Scan for the cell matching the given text and deliver its (x, y) coordinate at center. 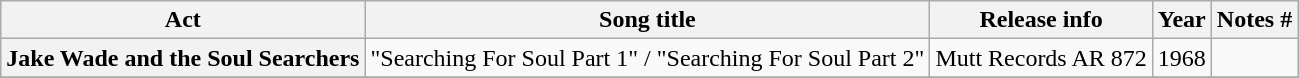
Song title (648, 20)
Notes # (1254, 20)
Release info (1041, 20)
Jake Wade and the Soul Searchers (183, 58)
1968 (1182, 58)
Year (1182, 20)
Mutt Records AR 872 (1041, 58)
"Searching For Soul Part 1" / "Searching For Soul Part 2" (648, 58)
Act (183, 20)
